Return (x, y) of the center of cell containing provided text 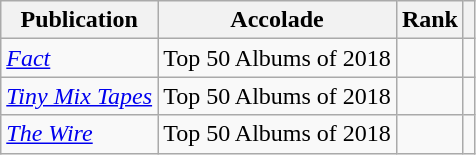
The Wire (80, 134)
Rank (430, 20)
Tiny Mix Tapes (80, 96)
Publication (80, 20)
Fact (80, 58)
Accolade (278, 20)
